Provide the [X, Y] coordinate of the cell's center where the given text is located.  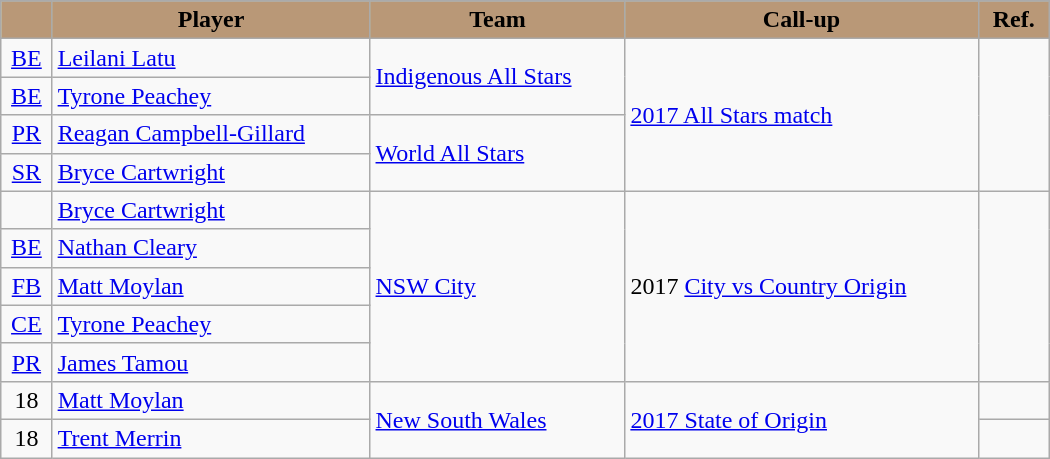
World All Stars [498, 153]
Leilani Latu [211, 58]
James Tamou [211, 362]
Ref. [1014, 20]
2017 All Stars match [802, 115]
Nathan Cleary [211, 248]
Team [498, 20]
Indigenous All Stars [498, 77]
FB [26, 286]
NSW City [498, 286]
New South Wales [498, 419]
Trent Merrin [211, 438]
Call-up [802, 20]
SR [26, 172]
Player [211, 20]
CE [26, 324]
Reagan Campbell-Gillard [211, 134]
2017 State of Origin [802, 419]
2017 City vs Country Origin [802, 286]
